Search for the cell housing the specified text and yield its (X, Y) center coordinate. 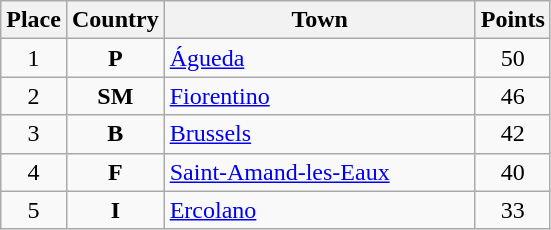
Fiorentino (320, 96)
50 (512, 58)
Brussels (320, 134)
Águeda (320, 58)
P (115, 58)
40 (512, 172)
42 (512, 134)
Town (320, 20)
33 (512, 210)
Ercolano (320, 210)
Country (115, 20)
F (115, 172)
1 (34, 58)
Points (512, 20)
46 (512, 96)
4 (34, 172)
2 (34, 96)
3 (34, 134)
I (115, 210)
Place (34, 20)
Saint-Amand-les-Eaux (320, 172)
SM (115, 96)
B (115, 134)
5 (34, 210)
